Extract the [x, y] coordinate from the center of the cell holding the provided text.  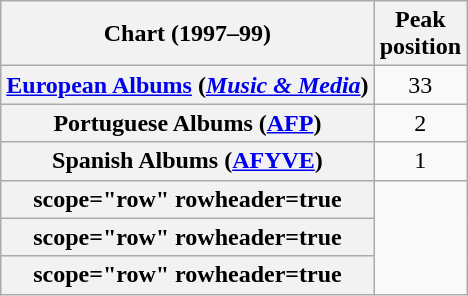
Peakposition [420, 34]
Spanish Albums (AFYVE) [188, 161]
Portuguese Albums (AFP) [188, 123]
European Albums (Music & Media) [188, 85]
Chart (1997–99) [188, 34]
33 [420, 85]
2 [420, 123]
1 [420, 161]
